For the text-containing cell, return its midpoint in (x, y) coordinate format. 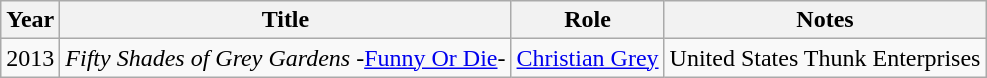
United States Thunk Enterprises (825, 58)
Title (286, 20)
Year (30, 20)
Fifty Shades of Grey Gardens -Funny Or Die- (286, 58)
2013 (30, 58)
Christian Grey (588, 58)
Notes (825, 20)
Role (588, 20)
